Search for the cell housing the specified text and yield its [X, Y] center coordinate. 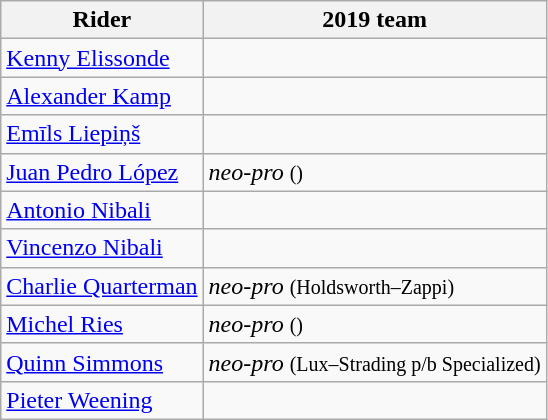
Michel Ries [102, 324]
Pieter Weening [102, 400]
Quinn Simmons [102, 362]
Vincenzo Nibali [102, 248]
Emīls Liepiņš [102, 134]
Rider [102, 20]
neo-pro (Holdsworth–Zappi) [374, 286]
Kenny Elissonde [102, 58]
Charlie Quarterman [102, 286]
Juan Pedro López [102, 172]
Alexander Kamp [102, 96]
neo-pro (Lux–Strading p/b Specialized) [374, 362]
Antonio Nibali [102, 210]
2019 team [374, 20]
